Return [X, Y] of the center of cell containing provided text 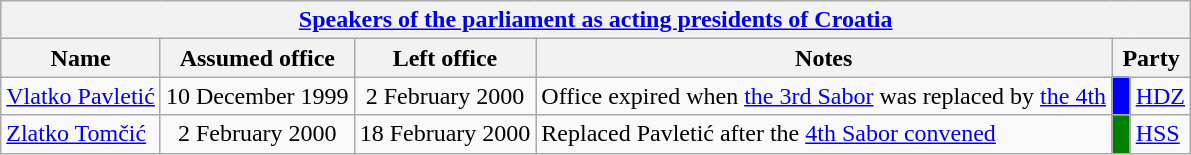
18 February 2000 [445, 134]
HSS [1160, 134]
Left office [445, 58]
10 December 1999 [257, 96]
Speakers of the parliament as acting presidents of Croatia [596, 20]
Replaced Pavletić after the 4th Sabor convened [824, 134]
HDZ [1160, 96]
Zlatko Tomčić [81, 134]
Name [81, 58]
Assumed office [257, 58]
Office expired when the 3rd Sabor was replaced by the 4th [824, 96]
Party [1152, 58]
Vlatko Pavletić [81, 96]
Notes [824, 58]
